Scan for the cell matching the given text and deliver its (X, Y) coordinate at center. 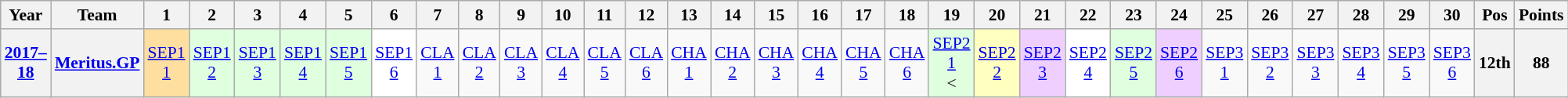
8 (479, 15)
CHA3 (777, 63)
2 (212, 15)
29 (1407, 15)
CLA3 (521, 63)
25 (1224, 15)
SEP13 (258, 63)
CHA1 (689, 63)
1 (166, 15)
Meritus.GP (97, 63)
Points (1541, 15)
SEP26 (1179, 63)
12th (1495, 63)
15 (777, 15)
CHA2 (733, 63)
17 (863, 15)
CHA6 (907, 63)
23 (1134, 15)
SEP31 (1224, 63)
7 (437, 15)
12 (647, 15)
5 (348, 15)
27 (1315, 15)
SEP22 (997, 63)
20 (997, 15)
22 (1088, 15)
CLA1 (437, 63)
16 (820, 15)
28 (1361, 15)
9 (521, 15)
88 (1541, 63)
18 (907, 15)
SEP24 (1088, 63)
SEP11 (166, 63)
SEP16 (394, 63)
30 (1452, 15)
SEP12 (212, 63)
10 (562, 15)
13 (689, 15)
Pos (1495, 15)
SEP36 (1452, 63)
3 (258, 15)
SEP15 (348, 63)
SEP34 (1361, 63)
2017–18 (26, 63)
CLA4 (562, 63)
11 (604, 15)
4 (303, 15)
CLA6 (647, 63)
CLA5 (604, 63)
SEP21< (951, 63)
26 (1270, 15)
SEP35 (1407, 63)
Team (97, 15)
SEP33 (1315, 63)
21 (1043, 15)
SEP32 (1270, 63)
SEP14 (303, 63)
24 (1179, 15)
6 (394, 15)
CLA2 (479, 63)
Year (26, 15)
CHA5 (863, 63)
SEP25 (1134, 63)
19 (951, 15)
CHA4 (820, 63)
14 (733, 15)
SEP23 (1043, 63)
